For the text-containing cell, return its midpoint in [x, y] coordinate format. 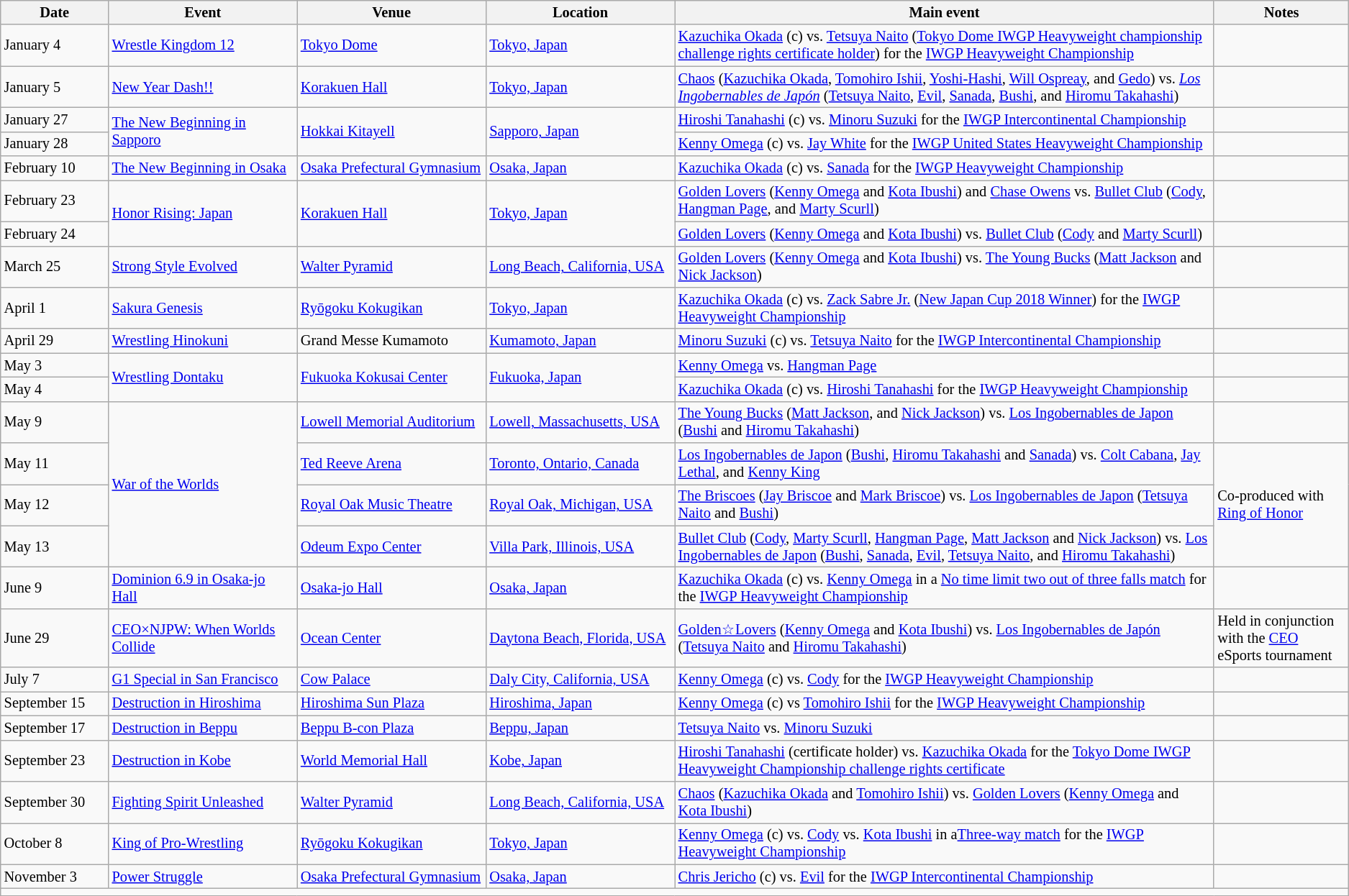
Lowell Memorial Auditorium [391, 422]
Ocean Center [391, 638]
Dominion 6.9 in Osaka-jo Hall [203, 588]
Co-produced with Ring of Honor [1281, 505]
April 1 [55, 308]
Strong Style Evolved [203, 267]
October 8 [55, 844]
May 9 [55, 422]
Golden Lovers (Kenny Omega and Kota Ibushi) vs. Bullet Club (Cody and Marty Scurll) [945, 234]
Destruction in Beppu [203, 728]
Ted Reeve Arena [391, 464]
Beppu B-con Plaza [391, 728]
Hiroshima, Japan [580, 703]
Grand Messe Kumamoto [391, 341]
Kenny Omega (c) vs. Cody vs. Kota Ibushi in aThree-way match for the IWGP Heavyweight Championship [945, 844]
Honor Rising: Japan [203, 213]
September 15 [55, 703]
Los Ingobernables de Japon (Bushi, Hiromu Takahashi and Sanada) vs. Colt Cabana, Jay Lethal, and Kenny King [945, 464]
Hokkai Kitayell [391, 131]
Minoru Suzuki (c) vs. Tetsuya Naito for the IWGP Intercontinental Championship [945, 341]
King of Pro-Wrestling [203, 844]
April 29 [55, 341]
Kenny Omega vs. Hangman Page [945, 365]
Event [203, 12]
January 28 [55, 144]
Sakura Genesis [203, 308]
Sapporo, Japan [580, 131]
Villa Park, Illinois, USA [580, 547]
Held in conjunction with the CEO eSports tournament [1281, 638]
Golden☆Lovers (Kenny Omega and Kota Ibushi) vs. Los Ingobernables de Japón (Tetsuya Naito and Hiromu Takahashi) [945, 638]
Odeum Expo Center [391, 547]
Tetsuya Naito vs. Minoru Suzuki [945, 728]
Royal Oak Music Theatre [391, 505]
Fukuoka, Japan [580, 377]
Chris Jericho (c) vs. Evil for the IWGP Intercontinental Championship [945, 877]
Hiroshi Tanahashi (certificate holder) vs. Kazuchika Okada for the Tokyo Dome IWGP Heavyweight Championship challenge rights certificate [945, 761]
September 30 [55, 802]
Fukuoka Kokusai Center [391, 377]
Wrestle Kingdom 12 [203, 45]
Daytona Beach, Florida, USA [580, 638]
February 23 [55, 201]
Lowell, Massachusetts, USA [580, 422]
February 10 [55, 168]
Power Struggle [203, 877]
May 4 [55, 389]
The New Beginning in Sapporo [203, 131]
Destruction in Kobe [203, 761]
Hiroshima Sun Plaza [391, 703]
November 3 [55, 877]
May 12 [55, 505]
Fighting Spirit Unleashed [203, 802]
Cow Palace [391, 680]
May 13 [55, 547]
Kazuchika Okada (c) vs. Kenny Omega in a No time limit two out of three falls match for the IWGP Heavyweight Championship [945, 588]
Venue [391, 12]
Kenny Omega (c) vs Tomohiro Ishii for the IWGP Heavyweight Championship [945, 703]
G1 Special in San Francisco [203, 680]
Royal Oak, Michigan, USA [580, 505]
The New Beginning in Osaka [203, 168]
Kazuchika Okada (c) vs. Hiroshi Tanahashi for the IWGP Heavyweight Championship [945, 389]
Hiroshi Tanahashi (c) vs. Minoru Suzuki for the IWGP Intercontinental Championship [945, 119]
Toronto, Ontario, Canada [580, 464]
Kazuchika Okada (c) vs. Sanada for the IWGP Heavyweight Championship [945, 168]
Tokyo Dome [391, 45]
Golden Lovers (Kenny Omega and Kota Ibushi) and Chase Owens vs. Bullet Club (Cody, Hangman Page, and Marty Scurll) [945, 201]
Daly City, California, USA [580, 680]
January 27 [55, 119]
The Briscoes (Jay Briscoe and Mark Briscoe) vs. Los Ingobernables de Japon (Tetsuya Naito and Bushi) [945, 505]
Kenny Omega (c) vs. Jay White for the IWGP United States Heavyweight Championship [945, 144]
Chaos (Kazuchika Okada and Tomohiro Ishii) vs. Golden Lovers (Kenny Omega and Kota Ibushi) [945, 802]
February 24 [55, 234]
Wrestling Hinokuni [203, 341]
June 9 [55, 588]
Location [580, 12]
CEO×NJPW: When Worlds Collide [203, 638]
Kenny Omega (c) vs. Cody for the IWGP Heavyweight Championship [945, 680]
Kazuchika Okada (c) vs. Zack Sabre Jr. (New Japan Cup 2018 Winner) for the IWGP Heavyweight Championship [945, 308]
Kumamoto, Japan [580, 341]
War of the Worlds [203, 485]
Main event [945, 12]
January 5 [55, 87]
September 17 [55, 728]
January 4 [55, 45]
New Year Dash!! [203, 87]
May 11 [55, 464]
Beppu, Japan [580, 728]
Notes [1281, 12]
Osaka-jo Hall [391, 588]
Destruction in Hiroshima [203, 703]
Golden Lovers (Kenny Omega and Kota Ibushi) vs. The Young Bucks (Matt Jackson and Nick Jackson) [945, 267]
Date [55, 12]
June 29 [55, 638]
The Young Bucks (Matt Jackson, and Nick Jackson) vs. Los Ingobernables de Japon (Bushi and Hiromu Takahashi) [945, 422]
March 25 [55, 267]
September 23 [55, 761]
Wrestling Dontaku [203, 377]
World Memorial Hall [391, 761]
May 3 [55, 365]
Kobe, Japan [580, 761]
July 7 [55, 680]
